Detect which cell encompasses the target text, then output its (X, Y) center coordinate. 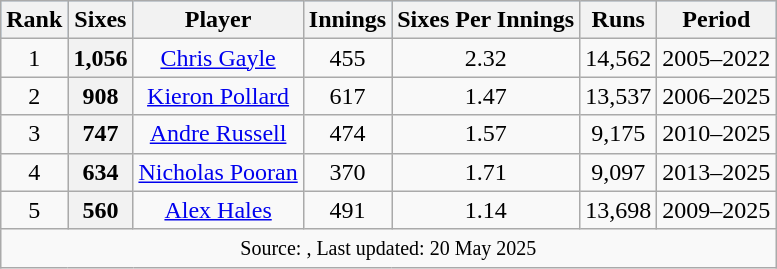
2006–2025 (716, 96)
2013–2025 (716, 172)
455 (347, 58)
Innings (347, 20)
1.57 (486, 134)
13,698 (618, 210)
Sixes (100, 20)
1,056 (100, 58)
Nicholas Pooran (218, 172)
474 (347, 134)
747 (100, 134)
Runs (618, 20)
Kieron Pollard (218, 96)
2010–2025 (716, 134)
617 (347, 96)
4 (34, 172)
Source: , Last updated: 20 May 2025 (388, 248)
2.32 (486, 58)
1 (34, 58)
2 (34, 96)
9,175 (618, 134)
634 (100, 172)
Alex Hales (218, 210)
1.71 (486, 172)
491 (347, 210)
14,562 (618, 58)
370 (347, 172)
Player (218, 20)
Sixes Per Innings (486, 20)
Period (716, 20)
Andre Russell (218, 134)
1.14 (486, 210)
2009–2025 (716, 210)
1.47 (486, 96)
560 (100, 210)
5 (34, 210)
Rank (34, 20)
Chris Gayle (218, 58)
2005–2022 (716, 58)
908 (100, 96)
13,537 (618, 96)
9,097 (618, 172)
3 (34, 134)
